Determine the (X, Y) coordinate at the center of the cell enclosing the given text.  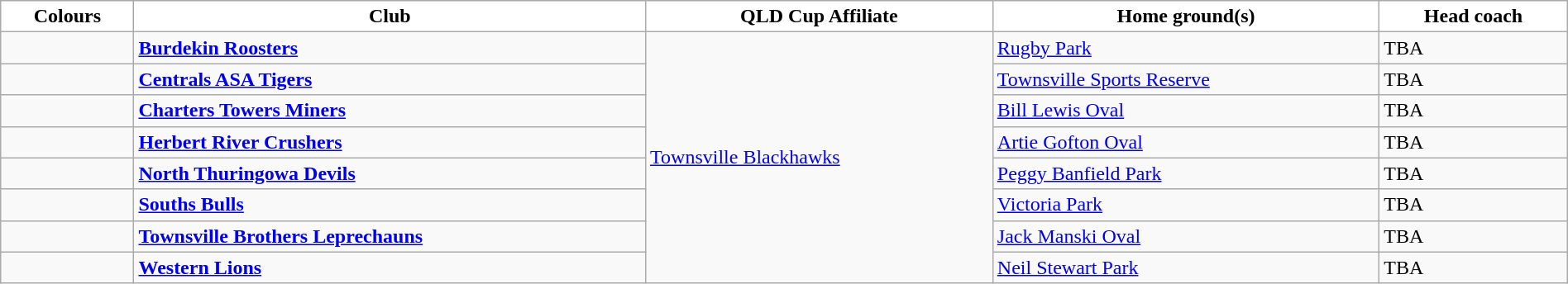
Head coach (1474, 17)
Club (390, 17)
Home ground(s) (1186, 17)
Artie Gofton Oval (1186, 142)
Souths Bulls (390, 205)
Centrals ASA Tigers (390, 79)
Colours (68, 17)
Townsville Blackhawks (820, 158)
Rugby Park (1186, 48)
Victoria Park (1186, 205)
Neil Stewart Park (1186, 267)
Bill Lewis Oval (1186, 111)
Peggy Banfield Park (1186, 173)
North Thuringowa Devils (390, 173)
Western Lions (390, 267)
QLD Cup Affiliate (820, 17)
Townsville Brothers Leprechauns (390, 236)
Herbert River Crushers (390, 142)
Jack Manski Oval (1186, 236)
Burdekin Roosters (390, 48)
Townsville Sports Reserve (1186, 79)
Charters Towers Miners (390, 111)
